Output the (x, y) coordinate of the center of the cell containing the given text.  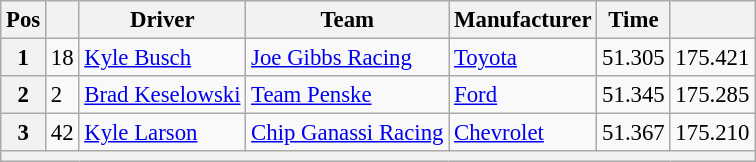
Manufacturer (523, 20)
Driver (162, 20)
Chevrolet (523, 133)
Brad Keselowski (162, 95)
Chip Ganassi Racing (348, 133)
Team (348, 20)
Team Penske (348, 95)
Kyle Larson (162, 133)
1 (24, 58)
Joe Gibbs Racing (348, 58)
175.285 (712, 95)
Pos (24, 20)
Ford (523, 95)
51.305 (634, 58)
175.421 (712, 58)
Kyle Busch (162, 58)
18 (62, 58)
42 (62, 133)
175.210 (712, 133)
Time (634, 20)
3 (24, 133)
51.367 (634, 133)
Toyota (523, 58)
51.345 (634, 95)
